Pinpoint the cell where the given text exists, returning its (X, Y) midpoint coordinate. 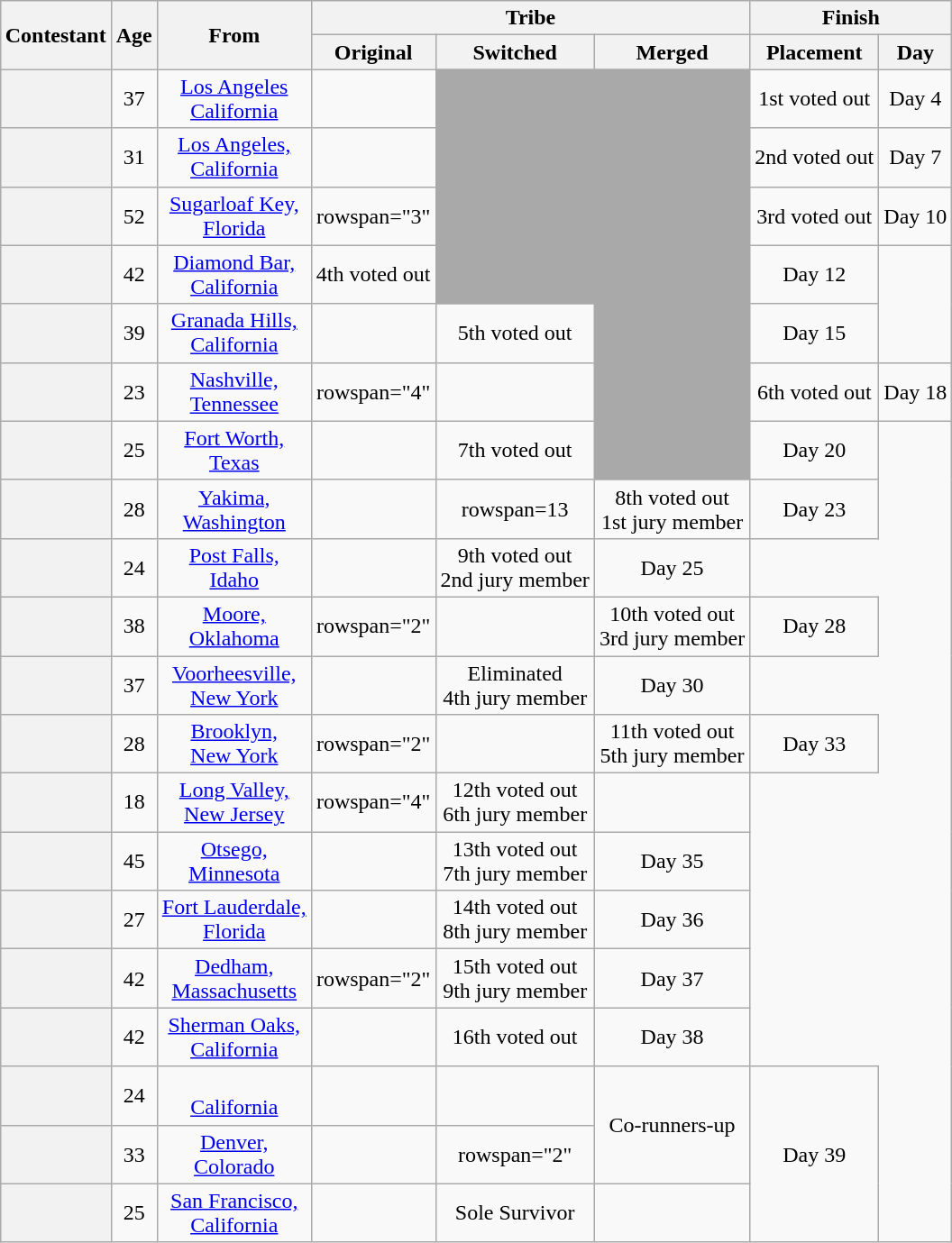
3rd voted out (815, 216)
Day 20 (815, 451)
rowspan=13 (515, 508)
Diamond Bar,California (234, 274)
5th voted out (515, 334)
38 (133, 626)
Long Valley,New Jersey (234, 802)
Denver,Colorado (234, 1154)
Day 38 (672, 1037)
12th voted out6th jury member (515, 802)
Eliminated4th jury member (515, 685)
2nd voted out (815, 157)
52 (133, 216)
Brooklyn,New York (234, 745)
Sherman Oaks,California (234, 1037)
14th voted out8th jury member (515, 919)
Los Angeles,California (234, 157)
9th voted out2nd jury member (515, 568)
Day 12 (815, 274)
13th voted out7th jury member (515, 862)
Yakima,Washington (234, 508)
Day (916, 52)
Switched (515, 52)
Contestant (56, 35)
Day 4 (916, 99)
Post Falls,Idaho (234, 568)
Age (133, 35)
23 (133, 391)
Tribe (530, 18)
From (234, 35)
33 (133, 1154)
Day 28 (815, 626)
15th voted out9th jury member (515, 979)
Day 25 (672, 568)
Day 23 (815, 508)
California (234, 1096)
Day 7 (916, 157)
Day 35 (672, 862)
6th voted out (815, 391)
18 (133, 802)
Day 15 (815, 334)
31 (133, 157)
Voorheesville,New York (234, 685)
4th voted out (373, 274)
Day 30 (672, 685)
Day 18 (916, 391)
Sugarloaf Key,Florida (234, 216)
Merged (672, 52)
Sole Survivor (515, 1213)
8th voted out1st jury member (672, 508)
1st voted out (815, 99)
Dedham,Massachusetts (234, 979)
Placement (815, 52)
Co-runners-up (672, 1125)
Los AngelesCalifornia (234, 99)
Fort Lauderdale,Florida (234, 919)
Nashville,Tennessee (234, 391)
Day 33 (815, 745)
11th voted out5th jury member (672, 745)
27 (133, 919)
Granada Hills,California (234, 334)
Moore,Oklahoma (234, 626)
Day 10 (916, 216)
Otsego,Minnesota (234, 862)
Fort Worth,Texas (234, 451)
Day 39 (815, 1154)
7th voted out (515, 451)
Day 36 (672, 919)
39 (133, 334)
Finish (851, 18)
Day 37 (672, 979)
45 (133, 862)
San Francisco,California (234, 1213)
Original (373, 52)
10th voted out3rd jury member (672, 626)
16th voted out (515, 1037)
rowspan="3" (373, 216)
